Identify which cell holds the provided text, then report its (x, y) central coordinate. 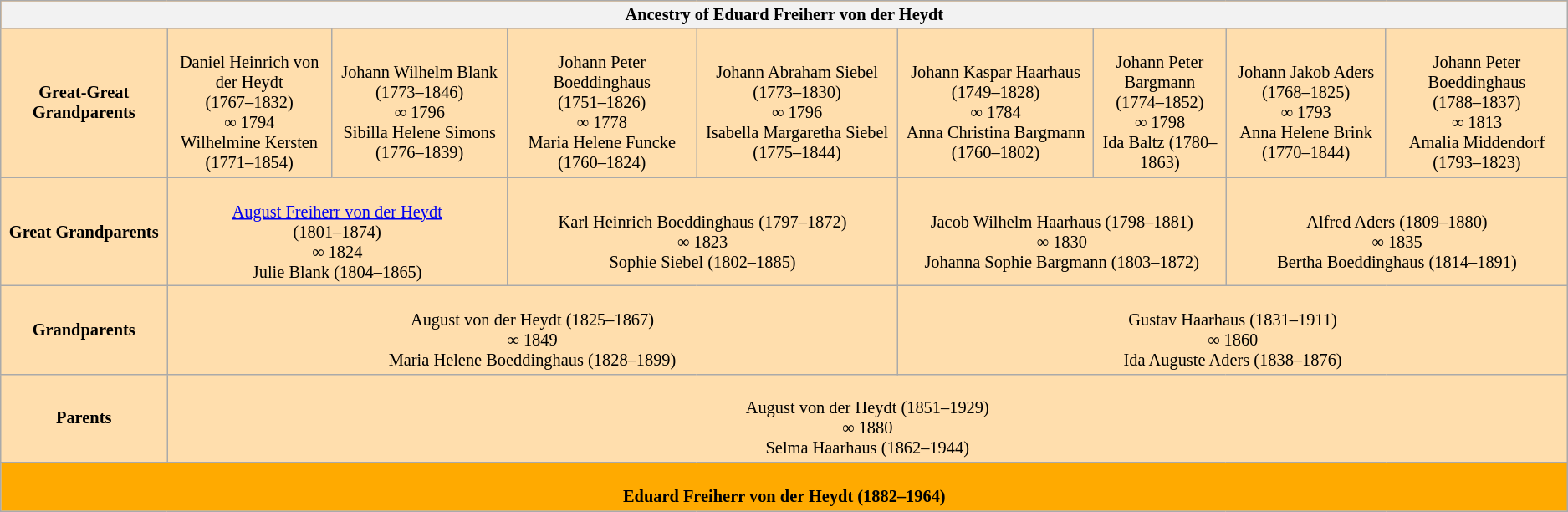
Johann Wilhelm Blank(1773–1846)∞ 1796 Sibilla Helene Simons (1776–1839) (420, 103)
August von der Heydt (1851–1929)∞ 1880 Selma Haarhaus (1862–1944) (868, 418)
Daniel Heinrich von der Heydt(1767–1832)∞ 1794 Wilhelmine Kersten(1771–1854) (249, 103)
Gustav Haarhaus (1831–1911)∞ 1860 Ida Auguste Aders (1838–1876) (1233, 330)
Karl Heinrich Boeddinghaus (1797–1872)∞ 1823 Sophie Siebel (1802–1885) (702, 232)
August von der Heydt (1825–1867)∞ 1849 Maria Helene Boeddinghaus (1828–1899) (533, 330)
Jacob Wilhelm Haarhaus (1798–1881)∞ 1830 Johanna Sophie Bargmann (1803–1872) (1062, 232)
Ancestry of Eduard Freiherr von der Heydt (784, 14)
Eduard Freiherr von der Heydt (1882–1964) (784, 487)
Parents (84, 418)
Grandparents (84, 330)
Great-Great Grandparents (84, 103)
Alfred Aders (1809–1880)∞ 1835 Bertha Boeddinghaus (1814–1891) (1397, 232)
Johann Peter Bargmann(1774–1852)∞ 1798 Ida Baltz (1780–1863) (1160, 103)
Great Grandparents (84, 232)
August Freiherr von der Heydt(1801–1874)∞ 1824 Julie Blank (1804–1865) (338, 232)
Johann Jakob Aders(1768–1825)∞ 1793 Anna Helene Brink (1770–1844) (1306, 103)
Johann Abraham Siebel(1773–1830)∞ 1796 Isabella Margaretha Siebel (1775–1844) (798, 103)
Johann Peter Boeddinghaus(1751–1826)∞ 1778 Maria Helene Funcke (1760–1824) (602, 103)
Johann Kaspar Haarhaus(1749–1828)∞ 1784 Anna Christina Bargmann (1760–1802) (995, 103)
Johann Peter Boeddinghaus(1788–1837)∞ 1813 Amalia Middendorf (1793–1823) (1477, 103)
